For the text-containing cell, return its midpoint in [x, y] coordinate format. 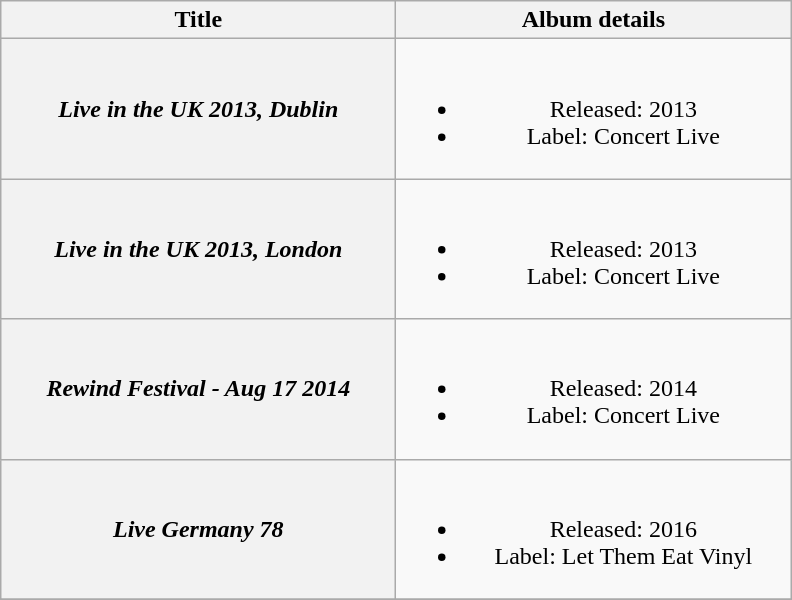
Released: 2016Label: Let Them Eat Vinyl [594, 529]
Title [198, 20]
Live Germany 78 [198, 529]
Live in the UK 2013, Dublin [198, 109]
Released: 2014Label: Concert Live [594, 389]
Live in the UK 2013, London [198, 249]
Rewind Festival - Aug 17 2014 [198, 389]
Album details [594, 20]
